Detect which cell encompasses the target text, then output its [x, y] center coordinate. 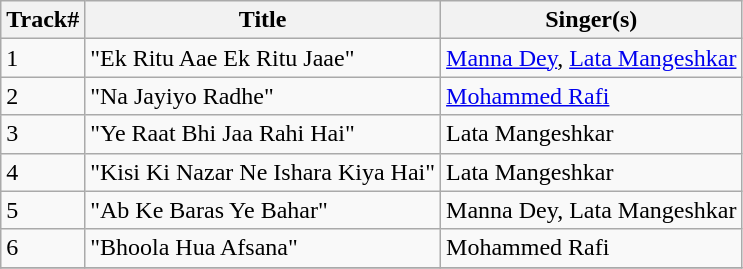
"Na Jayiyo Radhe" [263, 96]
2 [43, 96]
1 [43, 58]
6 [43, 248]
Title [263, 20]
Singer(s) [592, 20]
5 [43, 210]
"Ab Ke Baras Ye Bahar" [263, 210]
"Ye Raat Bhi Jaa Rahi Hai" [263, 134]
"Bhoola Hua Afsana" [263, 248]
"Ek Ritu Aae Ek Ritu Jaae" [263, 58]
Track# [43, 20]
"Kisi Ki Nazar Ne Ishara Kiya Hai" [263, 172]
4 [43, 172]
3 [43, 134]
